Find where the given text appears and provide that cell's center as (X, Y) coordinate. 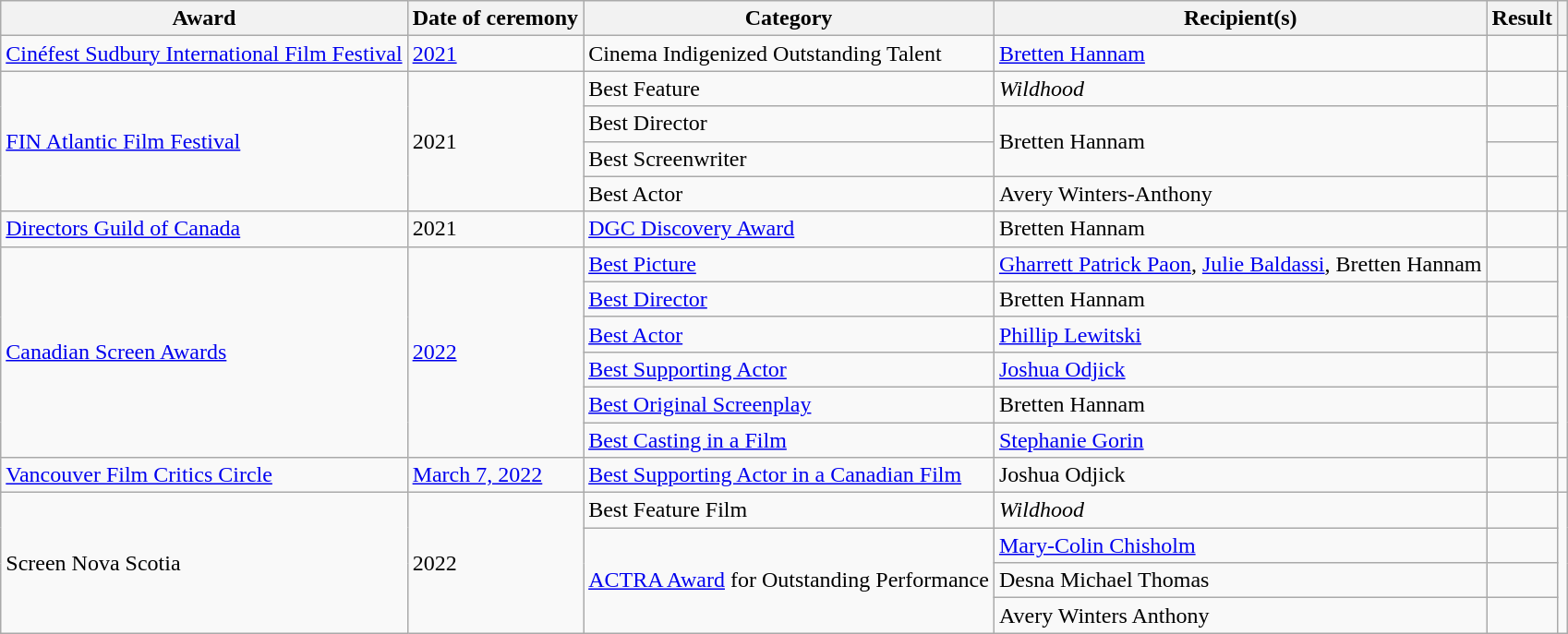
Cinéfest Sudbury International Film Festival (204, 54)
Best Screenwriter (789, 159)
Best Picture (789, 264)
FIN Atlantic Film Festival (204, 141)
Best Supporting Actor (789, 369)
Directors Guild of Canada (204, 229)
Best Supporting Actor in a Canadian Film (789, 475)
Mary-Colin Chisholm (1240, 545)
Canadian Screen Awards (204, 352)
Stephanie Gorin (1240, 440)
Best Feature (789, 89)
Best Original Screenplay (789, 404)
Result (1522, 18)
Category (789, 18)
Gharrett Patrick Paon, Julie Baldassi, Bretten Hannam (1240, 264)
Desna Michael Thomas (1240, 580)
Best Feature Film (789, 510)
Recipient(s) (1240, 18)
Avery Winters Anthony (1240, 616)
Award (204, 18)
March 7, 2022 (495, 475)
Vancouver Film Critics Circle (204, 475)
Date of ceremony (495, 18)
Phillip Lewitski (1240, 334)
Avery Winters-Anthony (1240, 194)
Best Casting in a Film (789, 440)
Screen Nova Scotia (204, 563)
ACTRA Award for Outstanding Performance (789, 580)
DGC Discovery Award (789, 229)
Cinema Indigenized Outstanding Talent (789, 54)
